Provide the [X, Y] coordinate of the cell's center where the given text is located.  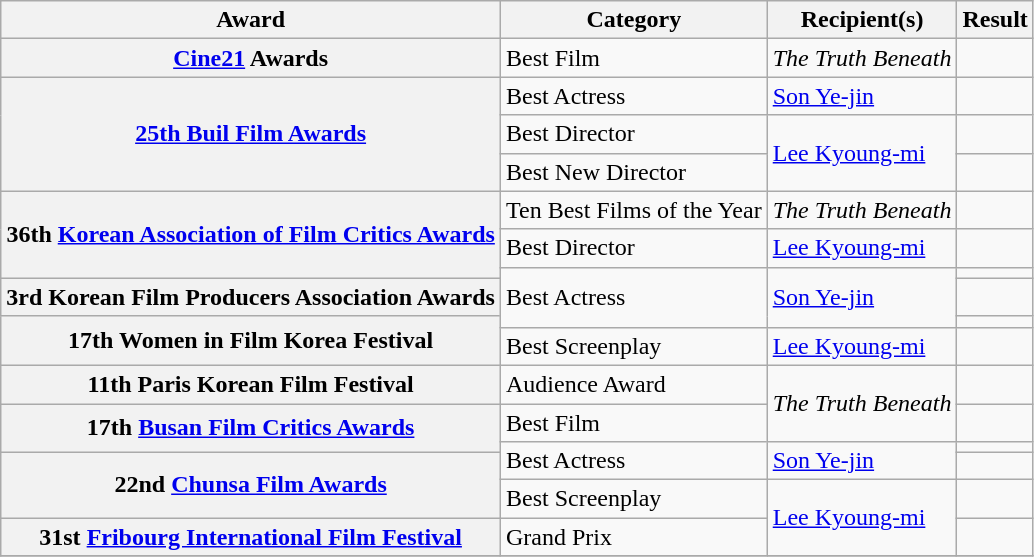
Audience Award [634, 384]
Grand Prix [634, 537]
Recipient(s) [862, 20]
17th Busan Film Critics Awards [251, 428]
Result [995, 20]
3rd Korean Film Producers Association Awards [251, 297]
36th Korean Association of Film Critics Awards [251, 234]
25th Buil Film Awards [251, 134]
Ten Best Films of the Year [634, 210]
22nd Chunsa Film Awards [251, 486]
Award [251, 20]
11th Paris Korean Film Festival [251, 384]
Best New Director [634, 172]
31st Fribourg International Film Festival [251, 537]
Category [634, 20]
17th Women in Film Korea Festival [251, 340]
Cine21 Awards [251, 58]
